Return [X, Y] of the center of cell containing provided text 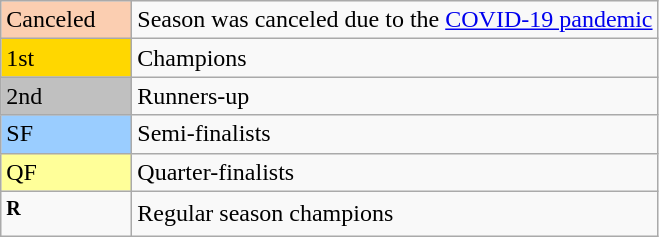
R [66, 214]
Regular season champions [395, 214]
1st [66, 58]
2nd [66, 96]
Quarter-finalists [395, 172]
QF [66, 172]
Season was canceled due to the COVID-19 pandemic [395, 20]
Canceled [66, 20]
Champions [395, 58]
Semi-finalists [395, 134]
SF [66, 134]
Runners-up [395, 96]
